Find where the given text appears and provide that cell's center as [x, y] coordinate. 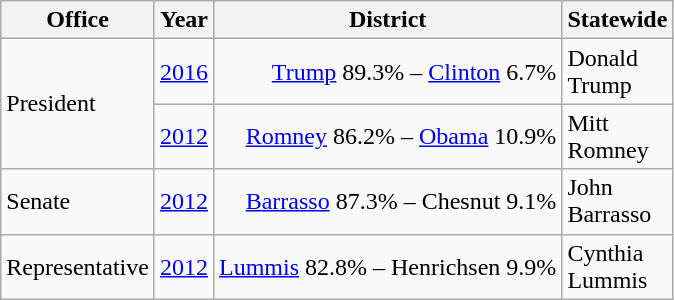
Representative [78, 266]
Lummis 82.8% – Henrichsen 9.9% [387, 266]
DonaldTrump [618, 72]
Office [78, 20]
MittRomney [618, 136]
Barrasso 87.3% – Chesnut 9.1% [387, 202]
Senate [78, 202]
Trump 89.3% – Clinton 6.7% [387, 72]
JohnBarrasso [618, 202]
Romney 86.2% – Obama 10.9% [387, 136]
CynthiaLummis [618, 266]
2016 [184, 72]
Statewide [618, 20]
President [78, 104]
District [387, 20]
Year [184, 20]
